Provide the (x, y) coordinate of the cell's center where the given text is located.  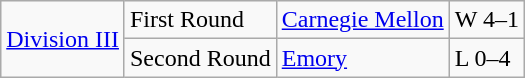
First Round (200, 20)
Division III (63, 39)
Carnegie Mellon (362, 20)
Emory (362, 58)
Second Round (200, 58)
W 4–1 (486, 20)
L 0–4 (486, 58)
